From the cell containing the given text, extract its center point as [X, Y] coordinate. 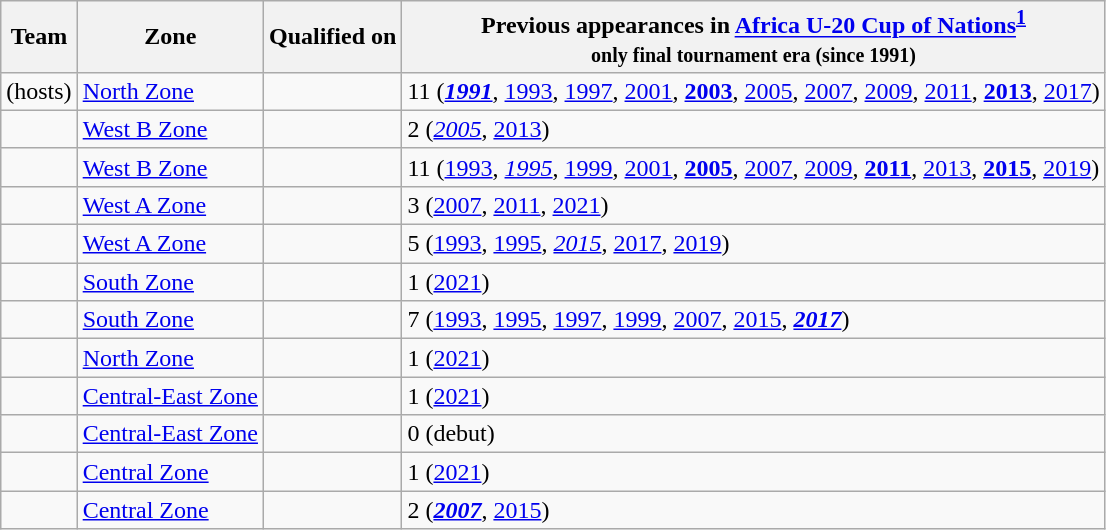
Zone [170, 37]
11 (1993, 1995, 1999, 2001, 2005, 2007, 2009, 2011, 2013, 2015, 2019) [754, 167]
Qualified on [332, 37]
Team [39, 37]
3 (2007, 2011, 2021) [754, 205]
2 (2007, 2015) [754, 510]
5 (1993, 1995, 2015, 2017, 2019) [754, 244]
(hosts) [39, 91]
2 (2005, 2013) [754, 129]
7 (1993, 1995, 1997, 1999, 2007, 2015, 2017) [754, 320]
Previous appearances in Africa U-20 Cup of Nations1only final tournament era (since 1991) [754, 37]
11 (1991, 1993, 1997, 2001, 2003, 2005, 2007, 2009, 2011, 2013, 2017) [754, 91]
0 (debut) [754, 434]
